For the text-containing cell, return its midpoint in [X, Y] coordinate format. 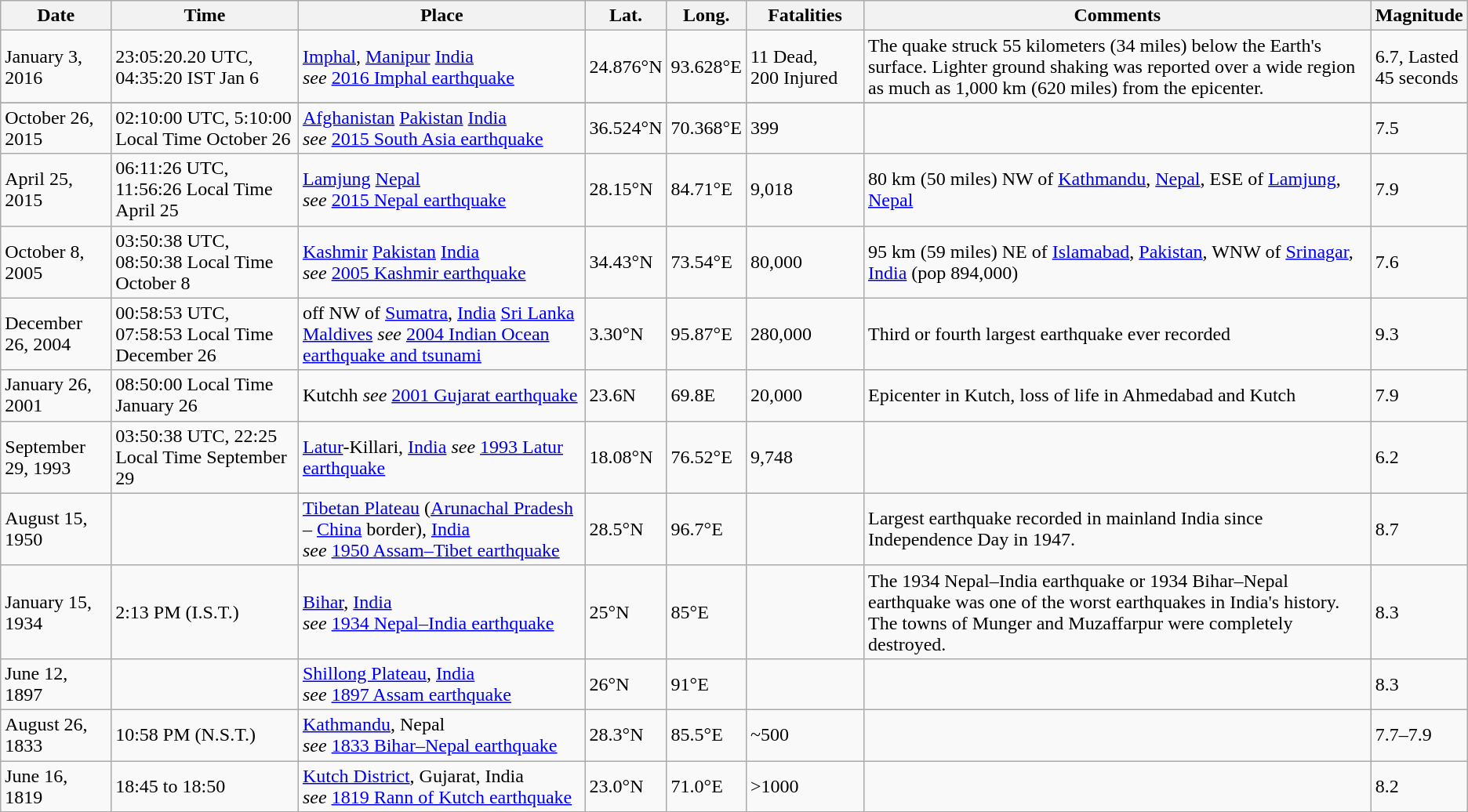
34.43°N [626, 262]
69.8E [706, 395]
October 26, 2015 [56, 129]
Kashmir Pakistan India see 2005 Kashmir earthquake [441, 262]
Bihar, India see 1934 Nepal–India earthquake [441, 611]
10:58 PM (N.S.T.) [205, 735]
73.54°E [706, 262]
6.7, Lasted45 seconds [1419, 67]
26°N [626, 683]
25°N [626, 611]
00:58:53 UTC, 07:58:53 Local Time December 26 [205, 334]
August 15, 1950 [56, 529]
October 8, 2005 [56, 262]
03:50:38 UTC, 22:25 Local Time September 29 [205, 457]
24.876°N [626, 67]
95.87°E [706, 334]
7.7–7.9 [1419, 735]
June 16, 1819 [56, 785]
June 12, 1897 [56, 683]
7.5 [1419, 129]
280,000 [805, 334]
December 26, 2004 [56, 334]
January 26, 2001 [56, 395]
93.628°E [706, 67]
January 3, 2016 [56, 67]
8.7 [1419, 529]
20,000 [805, 395]
95 km (59 miles) NE of Islamabad, Pakistan, WNW of Srinagar, India (pop 894,000) [1117, 262]
April 25, 2015 [56, 190]
11 Dead, 200 Injured [805, 67]
Kutch District, Gujarat, Indiasee 1819 Rann of Kutch earthquake [441, 785]
80 km (50 miles) NW of Kathmandu, Nepal, ESE of Lamjung, Nepal [1117, 190]
28.15°N [626, 190]
9.3 [1419, 334]
23:05:20.20 UTC, 04:35:20 IST Jan 6 [205, 67]
August 26, 1833 [56, 735]
02:10:00 UTC, 5:10:00 Local Time October 26 [205, 129]
76.52°E [706, 457]
70.368°E [706, 129]
Comments [1117, 16]
Kutchh see 2001 Gujarat earthquake [441, 395]
Fatalities [805, 16]
85.5°E [706, 735]
2:13 PM (I.S.T.) [205, 611]
Long. [706, 16]
91°E [706, 683]
Kathmandu, Nepalsee 1833 Bihar–Nepal earthquake [441, 735]
3.30°N [626, 334]
Time [205, 16]
8.2 [1419, 785]
28.5°N [626, 529]
Shillong Plateau, India see 1897 Assam earthquake [441, 683]
06:11:26 UTC, 11:56:26 Local Time April 25 [205, 190]
6.2 [1419, 457]
18.08°N [626, 457]
off NW of Sumatra, India Sri Lanka Maldives see 2004 Indian Ocean earthquake and tsunami [441, 334]
Place [441, 16]
23.6N [626, 395]
399 [805, 129]
Third or fourth largest earthquake ever recorded [1117, 334]
Magnitude [1419, 16]
Lamjung Nepal see 2015 Nepal earthquake [441, 190]
9,018 [805, 190]
Tibetan Plateau (Arunachal Pradesh – China border), India see 1950 Assam–Tibet earthquake [441, 529]
85°E [706, 611]
28.3°N [626, 735]
7.6 [1419, 262]
Imphal, Manipur India see 2016 Imphal earthquake [441, 67]
Lat. [626, 16]
Largest earthquake recorded in mainland India since Independence Day in 1947. [1117, 529]
9,748 [805, 457]
71.0°E [706, 785]
23.0°N [626, 785]
Date [56, 16]
~500 [805, 735]
03:50:38 UTC, 08:50:38 Local Time October 8 [205, 262]
Latur-Killari, India see 1993 Latur earthquake [441, 457]
18:45 to 18:50 [205, 785]
84.71°E [706, 190]
36.524°N [626, 129]
08:50:00 Local Time January 26 [205, 395]
January 15, 1934 [56, 611]
Epicenter in Kutch, loss of life in Ahmedabad and Kutch [1117, 395]
September 29, 1993 [56, 457]
80,000 [805, 262]
Afghanistan Pakistan India see 2015 South Asia earthquake [441, 129]
>1000 [805, 785]
96.7°E [706, 529]
